Locate the cell with the specified text and output its (x, y) center coordinate. 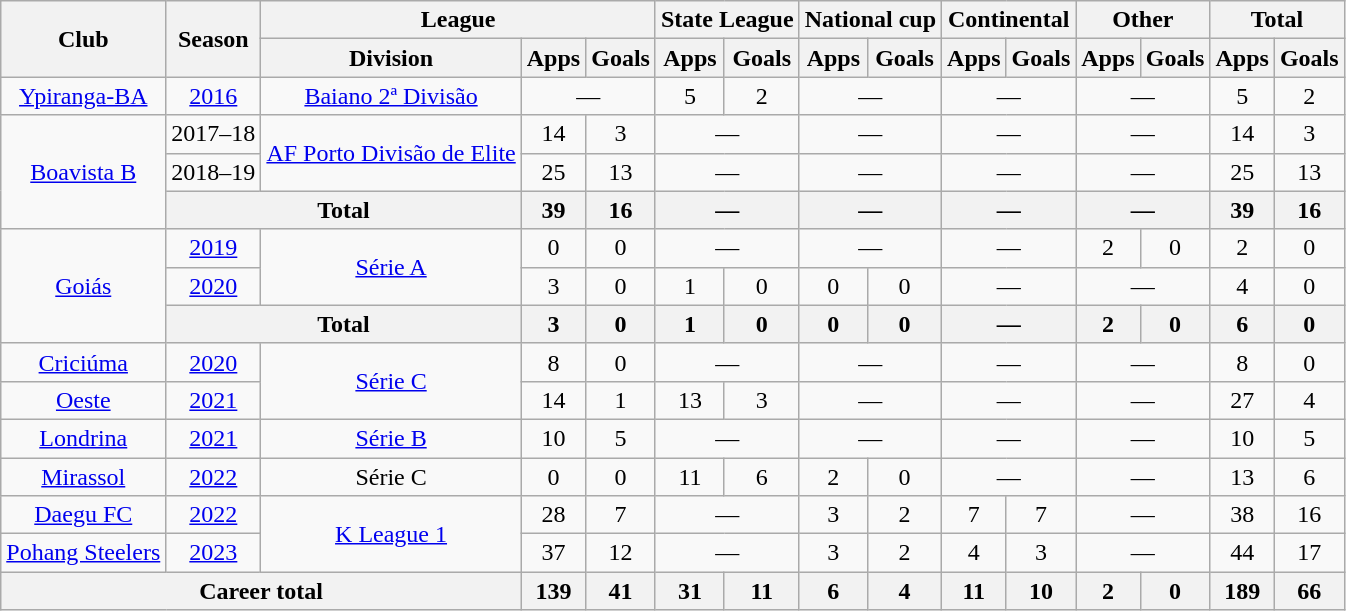
Mirassol (84, 477)
66 (1309, 591)
Oeste (84, 400)
Criciúma (84, 362)
Goiás (84, 286)
12 (621, 553)
Club (84, 39)
2016 (214, 96)
28 (553, 515)
17 (1309, 553)
Division (391, 58)
41 (621, 591)
Série B (391, 438)
2023 (214, 553)
Other (1143, 20)
44 (1242, 553)
Boavista B (84, 172)
139 (553, 591)
31 (690, 591)
Ypiranga-BA (84, 96)
Baiano 2ª Divisão (391, 96)
AF Porto Divisão de Elite (391, 153)
2018–19 (214, 172)
Série A (391, 267)
Daegu FC (84, 515)
189 (1242, 591)
38 (1242, 515)
Career total (261, 591)
2017–18 (214, 134)
Season (214, 39)
Pohang Steelers (84, 553)
Continental (1009, 20)
27 (1242, 400)
Londrina (84, 438)
State League (727, 20)
37 (553, 553)
2019 (214, 248)
National cup (870, 20)
League (458, 20)
K League 1 (391, 534)
